Identify which cell holds the provided text, then report its (x, y) central coordinate. 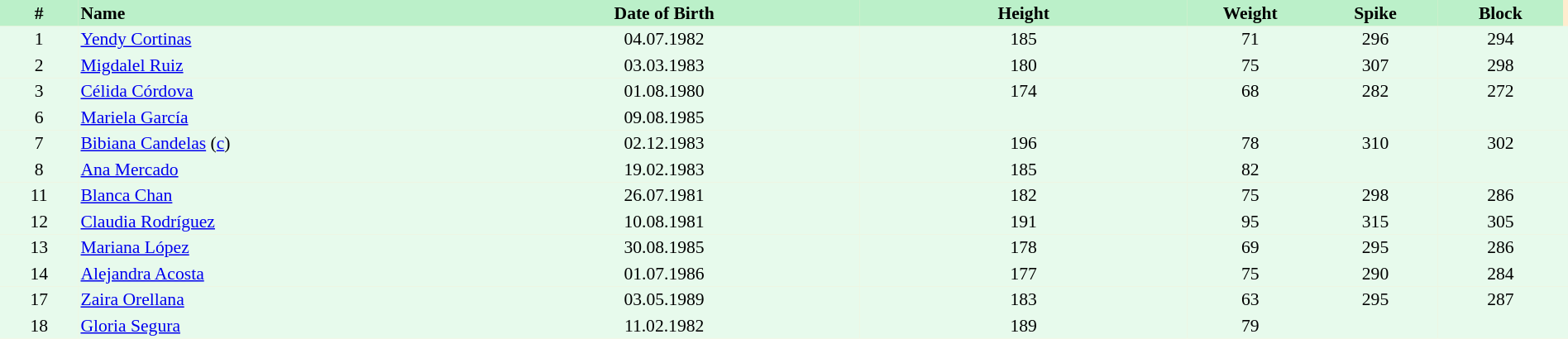
Ana Mercado (273, 169)
11.02.1982 (664, 326)
63 (1250, 299)
68 (1250, 91)
01.07.1986 (664, 274)
Mariana López (273, 248)
182 (1024, 195)
282 (1374, 91)
09.08.1985 (664, 117)
71 (1250, 40)
02.12.1983 (664, 144)
Gloria Segura (273, 326)
290 (1374, 274)
1 (39, 40)
307 (1374, 65)
Mariela García (273, 117)
7 (39, 144)
Claudia Rodríguez (273, 222)
18 (39, 326)
78 (1250, 144)
178 (1024, 248)
11 (39, 195)
14 (39, 274)
30.08.1985 (664, 248)
Weight (1250, 13)
10.08.1981 (664, 222)
8 (39, 169)
Migdalel Ruiz (273, 65)
Zaira Orellana (273, 299)
Alejandra Acosta (273, 274)
12 (39, 222)
17 (39, 299)
01.08.1980 (664, 91)
26.07.1981 (664, 195)
03.05.1989 (664, 299)
284 (1500, 274)
Spike (1374, 13)
13 (39, 248)
69 (1250, 248)
Name (273, 13)
3 (39, 91)
302 (1500, 144)
79 (1250, 326)
310 (1374, 144)
Yendy Cortinas (273, 40)
296 (1374, 40)
95 (1250, 222)
19.02.1983 (664, 169)
04.07.1982 (664, 40)
03.03.1983 (664, 65)
183 (1024, 299)
6 (39, 117)
82 (1250, 169)
196 (1024, 144)
2 (39, 65)
305 (1500, 222)
177 (1024, 274)
174 (1024, 91)
Blanca Chan (273, 195)
287 (1500, 299)
294 (1500, 40)
315 (1374, 222)
Célida Córdova (273, 91)
191 (1024, 222)
Bibiana Candelas (c) (273, 144)
Height (1024, 13)
189 (1024, 326)
272 (1500, 91)
# (39, 13)
Date of Birth (664, 13)
180 (1024, 65)
Block (1500, 13)
